Find where the given text appears and provide that cell's center as (x, y) coordinate. 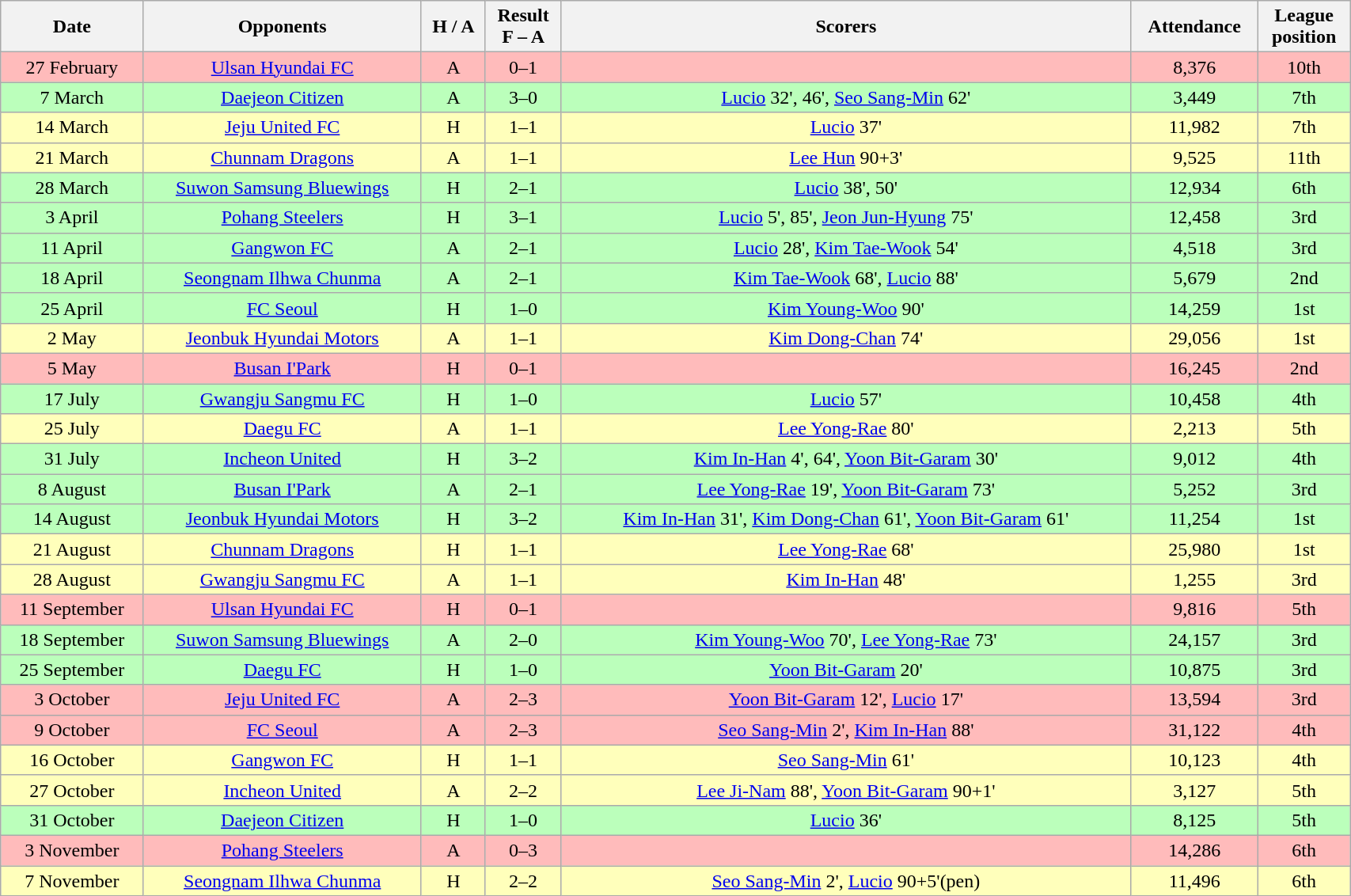
9,525 (1195, 158)
14 August (72, 519)
Lee Ji-Nam 88', Yoon Bit-Garam 90+1' (846, 790)
2 May (72, 338)
Lucio 36' (846, 820)
12,934 (1195, 188)
Yoon Bit-Garam 20' (846, 670)
4,518 (1195, 248)
Seo Sang-Min 2', Kim In-Han 88' (846, 730)
Kim Young-Woo 70', Lee Yong-Rae 73' (846, 640)
14,259 (1195, 308)
18 April (72, 278)
3–1 (523, 218)
31 July (72, 459)
2,213 (1195, 429)
Lee Hun 90+3' (846, 158)
Kim Dong-Chan 74' (846, 338)
3,127 (1195, 790)
25,980 (1195, 549)
1,255 (1195, 579)
29,056 (1195, 338)
25 September (72, 670)
21 August (72, 549)
Seo Sang-Min 2', Lucio 90+5'(pen) (846, 881)
Lee Yong-Rae 68' (846, 549)
8 August (72, 489)
5,252 (1195, 489)
12,458 (1195, 218)
27 February (72, 67)
16 October (72, 760)
21 March (72, 158)
28 August (72, 579)
Lucio 32', 46', Seo Sang-Min 62' (846, 97)
3 November (72, 850)
Seo Sang-Min 61' (846, 760)
3,449 (1195, 97)
Lucio 28', Kim Tae-Wook 54' (846, 248)
11,496 (1195, 881)
Kim Tae-Wook 68', Lucio 88' (846, 278)
H / A (453, 27)
5 May (72, 368)
25 July (72, 429)
27 October (72, 790)
8,125 (1195, 820)
11 September (72, 609)
13,594 (1195, 700)
10,458 (1195, 398)
14,286 (1195, 850)
7 March (72, 97)
3 April (72, 218)
8,376 (1195, 67)
Kim In-Han 31', Kim Dong-Chan 61', Yoon Bit-Garam 61' (846, 519)
Attendance (1195, 27)
Lucio 57' (846, 398)
10th (1304, 67)
9,012 (1195, 459)
9 October (72, 730)
Scorers (846, 27)
5,679 (1195, 278)
2–0 (523, 640)
18 September (72, 640)
Lee Yong-Rae 80' (846, 429)
14 March (72, 127)
Opponents (283, 27)
Lucio 37' (846, 127)
10,123 (1195, 760)
3–0 (523, 97)
11,982 (1195, 127)
Yoon Bit-Garam 12', Lucio 17' (846, 700)
Kim In-Han 4', 64', Yoon Bit-Garam 30' (846, 459)
ResultF – A (523, 27)
25 April (72, 308)
7 November (72, 881)
11th (1304, 158)
Kim In-Han 48' (846, 579)
11,254 (1195, 519)
11 April (72, 248)
9,816 (1195, 609)
Kim Young-Woo 90' (846, 308)
28 March (72, 188)
17 July (72, 398)
16,245 (1195, 368)
Leagueposition (1304, 27)
3 October (72, 700)
0–3 (523, 850)
Lucio 5', 85', Jeon Jun-Hyung 75' (846, 218)
31 October (72, 820)
10,875 (1195, 670)
Lucio 38', 50' (846, 188)
Lee Yong-Rae 19', Yoon Bit-Garam 73' (846, 489)
31,122 (1195, 730)
Date (72, 27)
24,157 (1195, 640)
